Output the [x, y] coordinate of the center of the cell containing the given text.  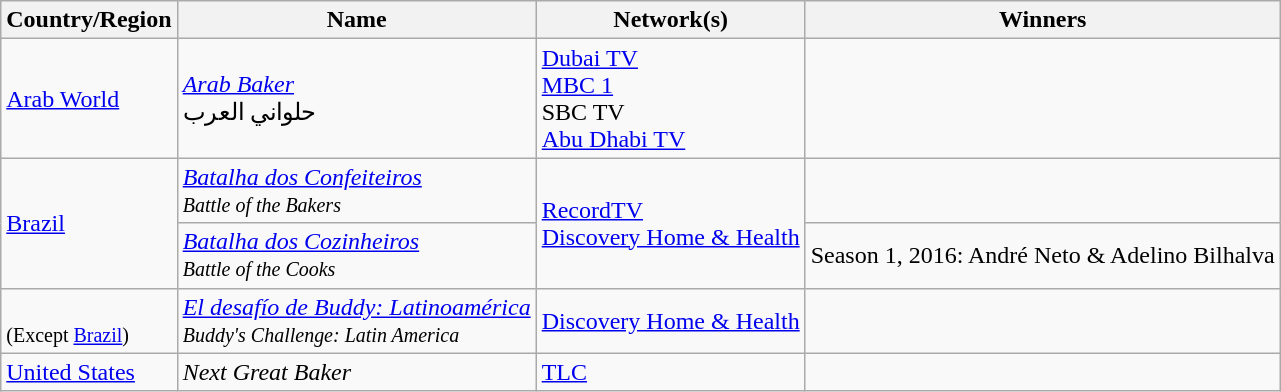
El desafío de Buddy: LatinoaméricaBuddy's Challenge: Latin America [356, 320]
Network(s) [670, 20]
RecordTVDiscovery Home & Health [670, 223]
United States [89, 372]
Dubai TVMBC 1SBC TVAbu Dhabi TV [670, 98]
Arab World [89, 98]
Batalha dos CozinheirosBattle of the Cooks [356, 256]
Name [356, 20]
Winners [1042, 20]
Country/Region [89, 20]
Next Great Baker [356, 372]
Brazil [89, 223]
Discovery Home & Health [670, 320]
TLC [670, 372]
(Except Brazil) [89, 320]
Arab Bakerحلواني العرب [356, 98]
Season 1, 2016: André Neto & Adelino Bilhalva [1042, 256]
Batalha dos ConfeiteirosBattle of the Bakers [356, 190]
